Pinpoint the cell where the given text exists, returning its (X, Y) midpoint coordinate. 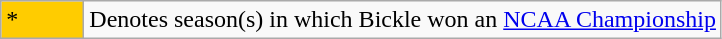
* (42, 20)
Denotes season(s) in which Bickle won an NCAA Championship (403, 20)
